Capture the cell that displays the provided text and extract its [x, y] central coordinate. 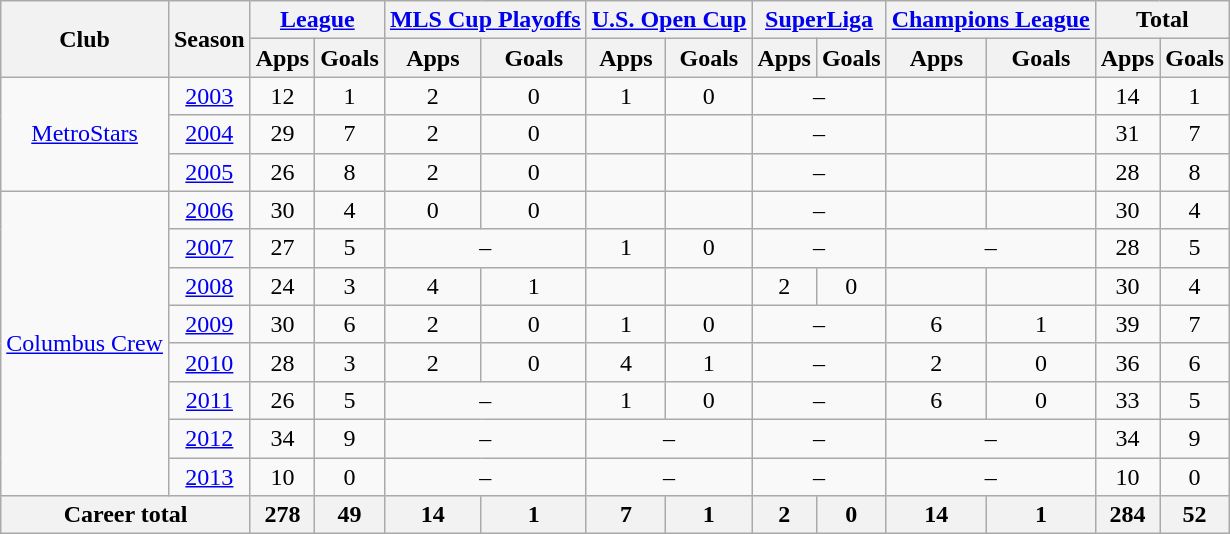
MLS Cup Playoffs [485, 20]
278 [282, 515]
Columbus Crew [85, 343]
2010 [209, 362]
12 [282, 96]
MetroStars [85, 134]
Career total [126, 515]
33 [1127, 400]
2012 [209, 438]
2004 [209, 134]
2009 [209, 324]
2008 [209, 286]
27 [282, 248]
52 [1195, 515]
Season [209, 39]
2006 [209, 210]
36 [1127, 362]
2005 [209, 172]
Champions League [990, 20]
49 [350, 515]
2007 [209, 248]
League [317, 20]
2011 [209, 400]
284 [1127, 515]
2013 [209, 477]
31 [1127, 134]
24 [282, 286]
Club [85, 39]
2003 [209, 96]
29 [282, 134]
39 [1127, 324]
SuperLiga [819, 20]
U.S. Open Cup [669, 20]
Total [1162, 20]
